Return the [X, Y] coordinate for the center point of the cell that contains the specified text.  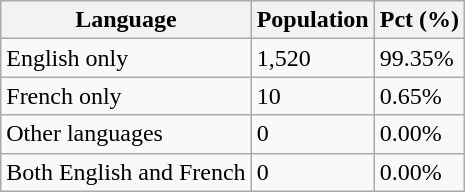
French only [126, 96]
Population [312, 20]
99.35% [419, 58]
Pct (%) [419, 20]
Other languages [126, 134]
10 [312, 96]
Both English and French [126, 172]
English only [126, 58]
1,520 [312, 58]
0.65% [419, 96]
Language [126, 20]
